Find where the given text appears and provide that cell's center as [X, Y] coordinate. 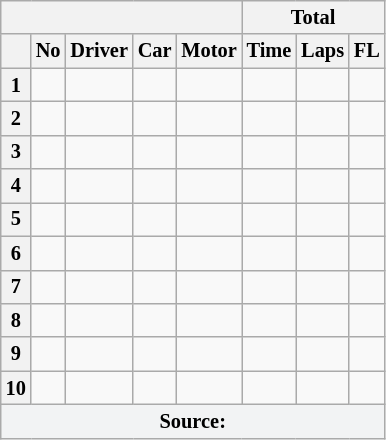
Time [270, 51]
6 [16, 253]
5 [16, 219]
Total [314, 17]
8 [16, 320]
10 [16, 388]
4 [16, 186]
FL [367, 51]
1 [16, 85]
7 [16, 287]
No [48, 51]
Source: [193, 421]
Car [155, 51]
2 [16, 118]
9 [16, 354]
Driver [98, 51]
3 [16, 152]
Motor [208, 51]
Laps [322, 51]
